Search for the cell housing the specified text and yield its [X, Y] center coordinate. 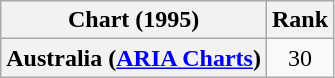
Australia (ARIA Charts) [134, 58]
30 [300, 58]
Rank [300, 20]
Chart (1995) [134, 20]
